Detect which cell encompasses the target text, then output its (x, y) center coordinate. 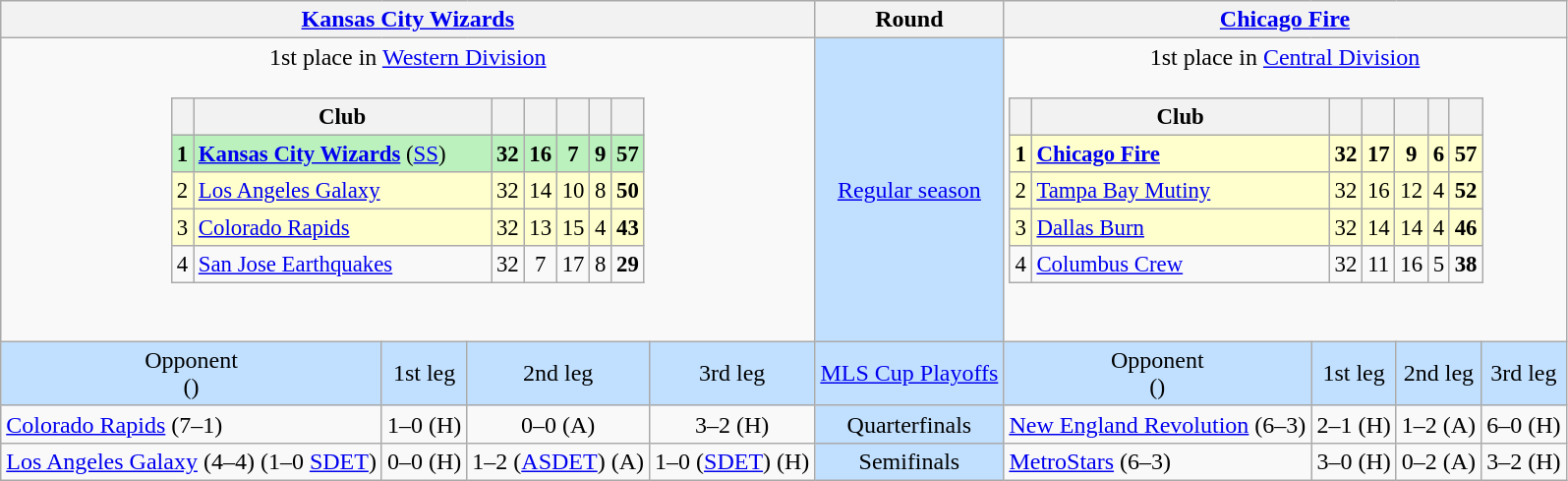
43 (627, 227)
Semifinals (909, 461)
Regular season (909, 191)
46 (1465, 227)
Colorado Rapids (342, 227)
38 (1465, 264)
5 (1438, 264)
6 (1438, 153)
Round (909, 20)
6–0 (H) (1524, 424)
0–0 (H) (424, 461)
Colorado Rapids (7–1) (192, 424)
MLS Cup Playoffs (909, 374)
Los Angeles Galaxy (342, 190)
Kansas City Wizards (SS) (342, 153)
New England Revolution (6–3) (1158, 424)
Dallas Burn (1180, 227)
Columbus Crew (1180, 264)
1–2 (ASDET) (A) (558, 461)
50 (627, 190)
0–2 (A) (1438, 461)
52 (1465, 190)
11 (1378, 264)
Los Angeles Galaxy (4–4) (1–0 SDET) (192, 461)
San Jose Earthquakes (342, 264)
29 (627, 264)
1–2 (A) (1438, 424)
MetroStars (6–3) (1158, 461)
1–0 (SDET) (H) (732, 461)
15 (572, 227)
2–1 (H) (1354, 424)
3–0 (H) (1354, 461)
10 (572, 190)
0–0 (A) (558, 424)
13 (541, 227)
Kansas City Wizards (408, 20)
1–0 (H) (424, 424)
Tampa Bay Mutiny (1180, 190)
Quarterfinals (909, 424)
12 (1412, 190)
